Extract the (x, y) coordinate from the center of the cell holding the provided text.  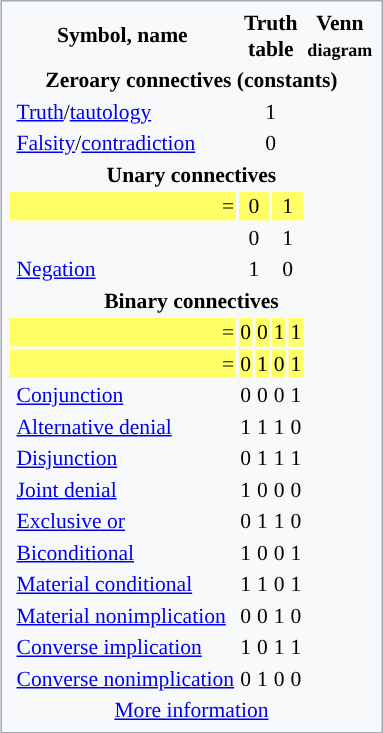
Truth/tautology (126, 111)
Venndiagram (340, 36)
Falsity/contradiction (126, 143)
Converse nonimplication (126, 678)
More information (192, 710)
Conjunction (126, 395)
Zeroary connectives (constants) (192, 80)
Material conditional (126, 584)
Binary connectives (192, 300)
Biconditional (126, 552)
Alternative denial (126, 426)
Disjunction (126, 458)
Material nonimplication (126, 615)
Truthtable (271, 36)
Unary connectives (192, 174)
Converse implication (126, 647)
Exclusive or (126, 521)
Negation (126, 269)
Symbol, name (122, 36)
Joint denial (126, 489)
